Output the [X, Y] coordinate of the center of the cell containing the given text.  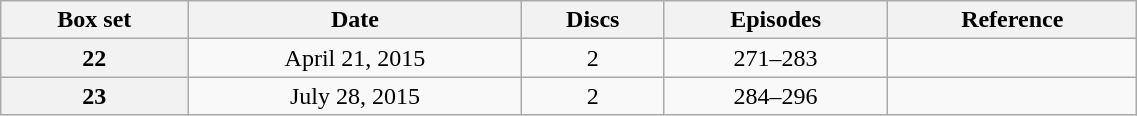
22 [94, 58]
Date [355, 20]
Reference [1012, 20]
23 [94, 96]
271–283 [776, 58]
284–296 [776, 96]
Box set [94, 20]
Episodes [776, 20]
April 21, 2015 [355, 58]
July 28, 2015 [355, 96]
Discs [593, 20]
